Scan for the cell matching the given text and deliver its (X, Y) coordinate at center. 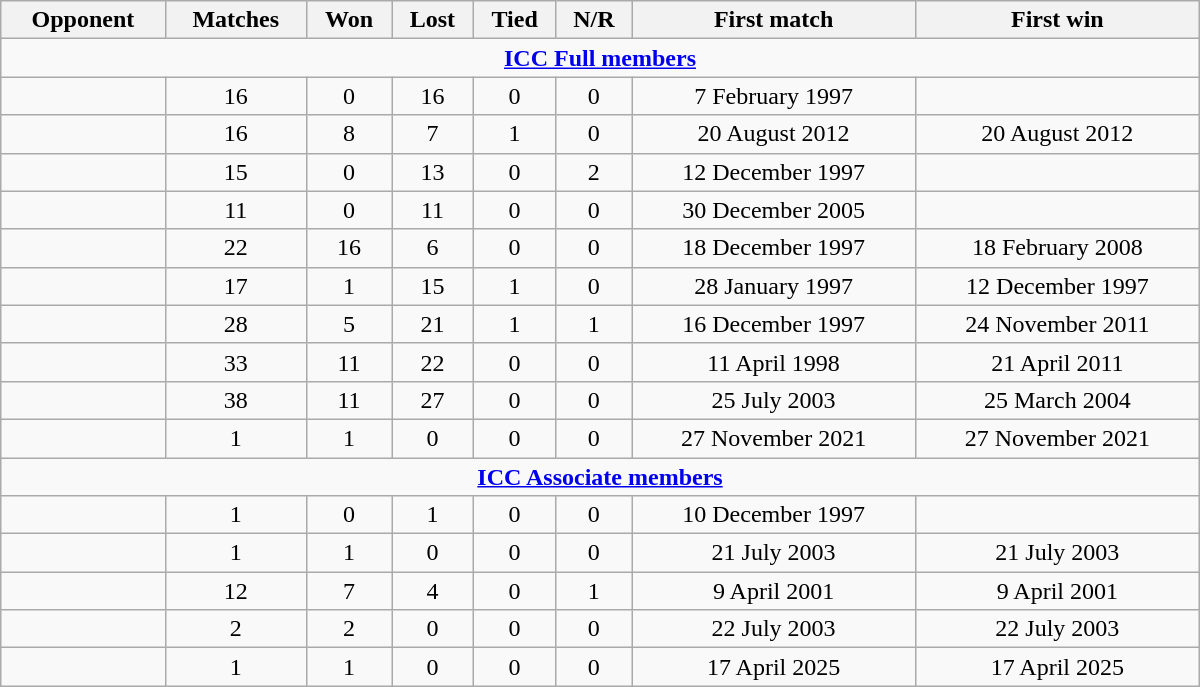
Matches (236, 20)
ICC Full members (600, 58)
ICC Associate members (600, 477)
12 (236, 591)
Lost (433, 20)
21 April 2011 (1057, 362)
16 December 1997 (774, 324)
13 (433, 172)
7 February 1997 (774, 96)
38 (236, 400)
28 January 1997 (774, 286)
10 December 1997 (774, 515)
First win (1057, 20)
25 March 2004 (1057, 400)
11 April 1998 (774, 362)
5 (348, 324)
30 December 2005 (774, 210)
8 (348, 134)
Won (348, 20)
18 December 1997 (774, 248)
27 (433, 400)
24 November 2011 (1057, 324)
Opponent (83, 20)
N/R (594, 20)
25 July 2003 (774, 400)
6 (433, 248)
First match (774, 20)
4 (433, 591)
28 (236, 324)
21 (433, 324)
33 (236, 362)
Tied (514, 20)
18 February 2008 (1057, 248)
17 (236, 286)
